Detect which cell encompasses the target text, then output its (X, Y) center coordinate. 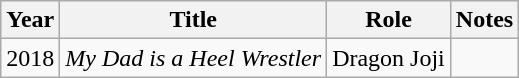
My Dad is a Heel Wrestler (194, 58)
Dragon Joji (389, 58)
Notes (484, 20)
2018 (30, 58)
Role (389, 20)
Year (30, 20)
Title (194, 20)
